Detect which cell encompasses the target text, then output its [X, Y] center coordinate. 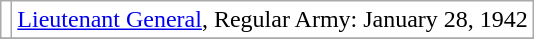
Lieutenant General, Regular Army: January 28, 1942 [273, 20]
